Provide the [X, Y] coordinate of the cell's center where the given text is located.  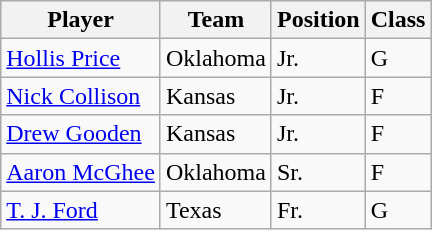
Fr. [318, 210]
Position [318, 20]
Drew Gooden [81, 134]
Player [81, 20]
Sr. [318, 172]
Class [398, 20]
Aaron McGhee [81, 172]
Texas [216, 210]
T. J. Ford [81, 210]
Nick Collison [81, 96]
Hollis Price [81, 58]
Team [216, 20]
